Determine the [x, y] coordinate at the center of the cell enclosing the given text.  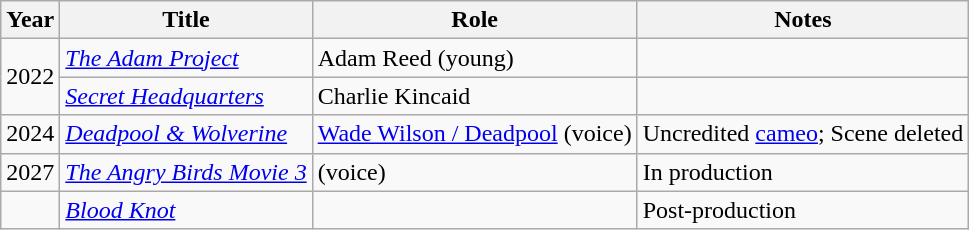
Year [30, 20]
Deadpool & Wolverine [186, 134]
Blood Knot [186, 210]
(voice) [474, 172]
Post-production [803, 210]
2027 [30, 172]
Adam Reed (young) [474, 58]
The Adam Project [186, 58]
Charlie Kincaid [474, 96]
2022 [30, 77]
Notes [803, 20]
Uncredited cameo; Scene deleted [803, 134]
Title [186, 20]
The Angry Birds Movie 3 [186, 172]
Secret Headquarters [186, 96]
2024 [30, 134]
In production [803, 172]
Role [474, 20]
Wade Wilson / Deadpool (voice) [474, 134]
